Scan for the cell matching the given text and deliver its [x, y] coordinate at center. 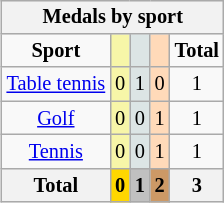
Golf [56, 118]
3 [197, 185]
Tennis [56, 152]
2 [160, 185]
Medals by sport [113, 17]
Sport [56, 51]
Table tennis [56, 84]
